Find where the given text appears and provide that cell's center as (x, y) coordinate. 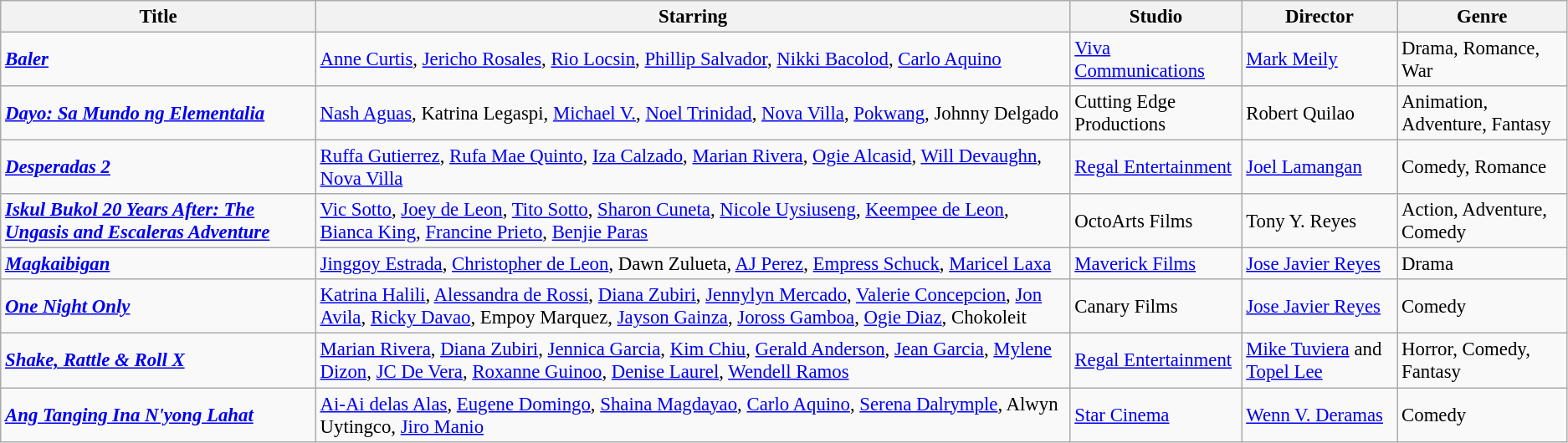
One Night Only (158, 306)
Drama, Romance, War (1483, 60)
Robert Quilao (1319, 114)
Horror, Comedy, Fantasy (1483, 361)
OctoArts Films (1156, 221)
Canary Films (1156, 306)
Genre (1483, 17)
Tony Y. Reyes (1319, 221)
Star Cinema (1156, 415)
Animation, Adventure, Fantasy (1483, 114)
Ai-Ai delas Alas, Eugene Domingo, Shaina Magdayao, Carlo Aquino, Serena Dalrymple, Alwyn Uytingco, Jiro Manio (693, 415)
Drama (1483, 264)
Starring (693, 17)
Shake, Rattle & Roll X (158, 361)
Title (158, 17)
Cutting Edge Productions (1156, 114)
Studio (1156, 17)
Director (1319, 17)
Anne Curtis, Jericho Rosales, Rio Locsin, Phillip Salvador, Nikki Bacolod, Carlo Aquino (693, 60)
Mark Meily (1319, 60)
Action, Adventure, Comedy (1483, 221)
Iskul Bukol 20 Years After: The Ungasis and Escaleras Adventure (158, 221)
Ang Tanging Ina N'yong Lahat (158, 415)
Baler (158, 60)
Jinggoy Estrada, Christopher de Leon, Dawn Zulueta, AJ Perez, Empress Schuck, Maricel Laxa (693, 264)
Ruffa Gutierrez, Rufa Mae Quinto, Iza Calzado, Marian Rivera, Ogie Alcasid, Will Devaughn, Nova Villa (693, 167)
Magkaibigan (158, 264)
Wenn V. Deramas (1319, 415)
Dayo: Sa Mundo ng Elementalia (158, 114)
Maverick Films (1156, 264)
Vic Sotto, Joey de Leon, Tito Sotto, Sharon Cuneta, Nicole Uysiuseng, Keempee de Leon, Bianca King, Francine Prieto, Benjie Paras (693, 221)
Nash Aguas, Katrina Legaspi, Michael V., Noel Trinidad, Nova Villa, Pokwang, Johnny Delgado (693, 114)
Joel Lamangan (1319, 167)
Desperadas 2 (158, 167)
Viva Communications (1156, 60)
Comedy, Romance (1483, 167)
Mike Tuviera and Topel Lee (1319, 361)
